Determine the [x, y] coordinate at the center of the cell enclosing the given text.  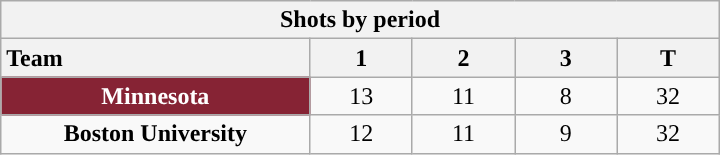
Shots by period [360, 20]
12 [361, 134]
9 [566, 134]
1 [361, 58]
Team [156, 58]
8 [566, 96]
Minnesota [156, 96]
Boston University [156, 134]
T [668, 58]
2 [463, 58]
13 [361, 96]
3 [566, 58]
